Detect which cell encompasses the target text, then output its [x, y] center coordinate. 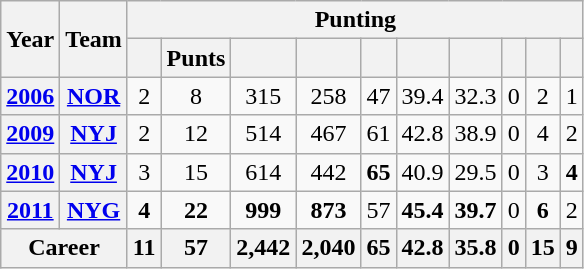
22 [196, 210]
Year [30, 39]
258 [328, 96]
315 [264, 96]
2006 [30, 96]
6 [542, 210]
45.4 [422, 210]
Punting [355, 20]
1 [572, 96]
2011 [30, 210]
514 [264, 134]
Career [64, 248]
12 [196, 134]
Punts [196, 58]
467 [328, 134]
47 [378, 96]
2010 [30, 172]
2009 [30, 134]
2,442 [264, 248]
32.3 [476, 96]
8 [196, 96]
442 [328, 172]
29.5 [476, 172]
873 [328, 210]
39.4 [422, 96]
614 [264, 172]
2,040 [328, 248]
40.9 [422, 172]
61 [378, 134]
NYG [94, 210]
39.7 [476, 210]
9 [572, 248]
999 [264, 210]
35.8 [476, 248]
11 [144, 248]
38.9 [476, 134]
Team [94, 39]
NOR [94, 96]
